Provide the [X, Y] coordinate of the cell's center where the given text is located.  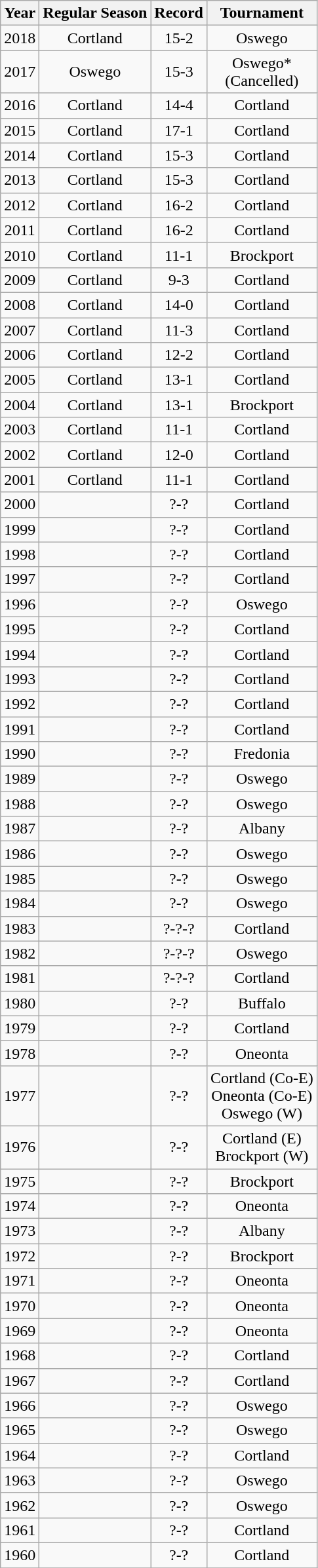
1979 [20, 1028]
1991 [20, 729]
1999 [20, 529]
2006 [20, 355]
1989 [20, 779]
1975 [20, 1181]
1962 [20, 1505]
2001 [20, 480]
1996 [20, 604]
1963 [20, 1480]
2017 [20, 72]
1974 [20, 1206]
12-0 [179, 455]
11-3 [179, 330]
15-2 [179, 38]
1990 [20, 754]
1993 [20, 679]
1966 [20, 1405]
1986 [20, 854]
1976 [20, 1147]
1970 [20, 1306]
2015 [20, 130]
1977 [20, 1096]
1984 [20, 904]
Oswego*(Cancelled) [262, 72]
1964 [20, 1455]
1967 [20, 1381]
Tournament [262, 13]
2011 [20, 230]
Year [20, 13]
2013 [20, 180]
1973 [20, 1231]
2004 [20, 405]
1982 [20, 953]
1980 [20, 1003]
2003 [20, 430]
1995 [20, 629]
1987 [20, 829]
Cortland (Co-E)Oneonta (Co-E)Oswego (W) [262, 1096]
9-3 [179, 280]
2016 [20, 105]
1972 [20, 1256]
1998 [20, 554]
2000 [20, 505]
1983 [20, 928]
2018 [20, 38]
14-0 [179, 305]
2014 [20, 155]
Buffalo [262, 1003]
1978 [20, 1053]
1994 [20, 654]
Cortland (E)Brockport (W) [262, 1147]
1965 [20, 1430]
2010 [20, 255]
2007 [20, 330]
12-2 [179, 355]
1969 [20, 1331]
2012 [20, 205]
2008 [20, 305]
1992 [20, 704]
Regular Season [95, 13]
Record [179, 13]
2009 [20, 280]
1960 [20, 1555]
1981 [20, 978]
1988 [20, 804]
17-1 [179, 130]
1968 [20, 1356]
Fredonia [262, 754]
14-4 [179, 105]
2002 [20, 455]
1985 [20, 879]
1997 [20, 579]
2005 [20, 380]
1971 [20, 1281]
1961 [20, 1530]
